Find where the given text appears and provide that cell's center as [x, y] coordinate. 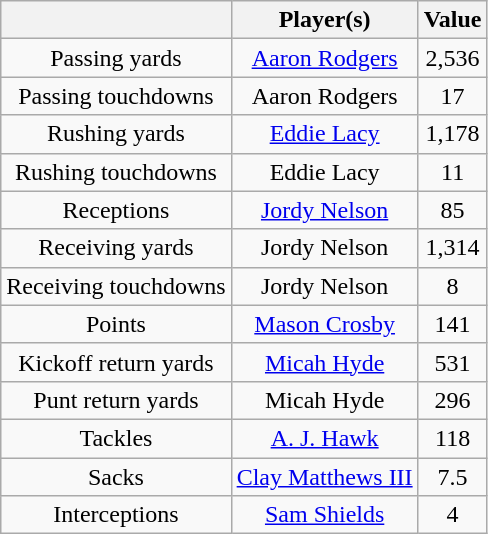
Sacks [116, 477]
531 [452, 362]
141 [452, 324]
Interceptions [116, 515]
Value [452, 20]
4 [452, 515]
Receptions [116, 210]
Player(s) [324, 20]
85 [452, 210]
296 [452, 400]
11 [452, 172]
Rushing touchdowns [116, 172]
Kickoff return yards [116, 362]
Points [116, 324]
Clay Matthews III [324, 477]
7.5 [452, 477]
Rushing yards [116, 134]
A. J. Hawk [324, 438]
Passing touchdowns [116, 96]
Sam Shields [324, 515]
118 [452, 438]
Receiving touchdowns [116, 286]
1,314 [452, 248]
Mason Crosby [324, 324]
Passing yards [116, 58]
Punt return yards [116, 400]
17 [452, 96]
Receiving yards [116, 248]
2,536 [452, 58]
1,178 [452, 134]
8 [452, 286]
Tackles [116, 438]
